Provide the [X, Y] coordinate of the cell's center where the given text is located.  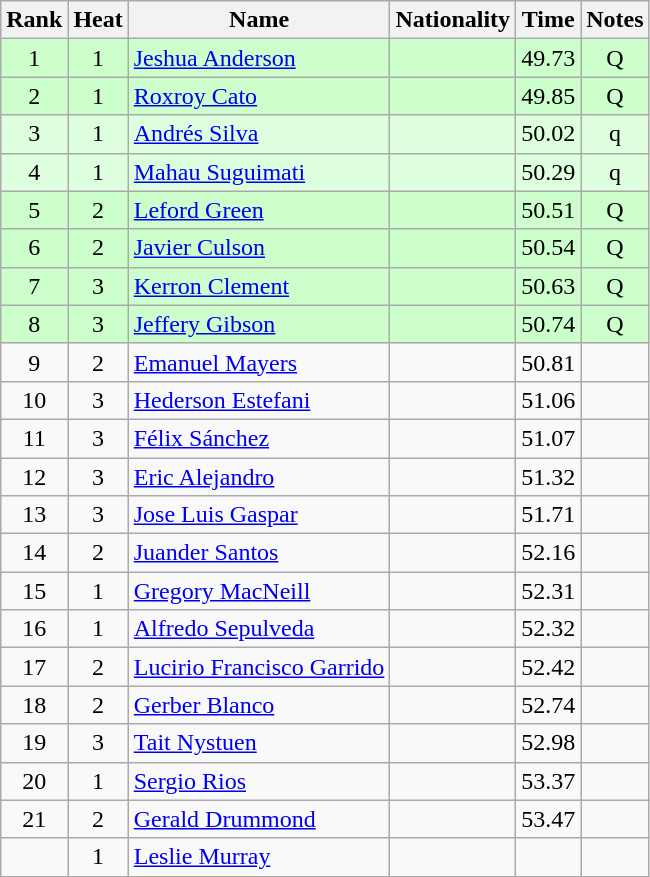
6 [34, 248]
Leslie Murray [259, 857]
Andrés Silva [259, 134]
21 [34, 819]
Eric Alejandro [259, 477]
Emanuel Mayers [259, 362]
15 [34, 591]
Sergio Rios [259, 781]
51.07 [548, 438]
Nationality [453, 20]
Jose Luis Gaspar [259, 515]
Juander Santos [259, 553]
53.47 [548, 819]
12 [34, 477]
52.42 [548, 667]
13 [34, 515]
Heat [98, 20]
5 [34, 210]
51.71 [548, 515]
Gregory MacNeill [259, 591]
52.31 [548, 591]
Gerber Blanco [259, 705]
49.85 [548, 96]
18 [34, 705]
Leford Green [259, 210]
11 [34, 438]
Gerald Drummond [259, 819]
Félix Sánchez [259, 438]
Notes [615, 20]
51.32 [548, 477]
Time [548, 20]
52.98 [548, 743]
16 [34, 629]
9 [34, 362]
51.06 [548, 400]
50.81 [548, 362]
Jeffery Gibson [259, 324]
53.37 [548, 781]
52.74 [548, 705]
Lucirio Francisco Garrido [259, 667]
14 [34, 553]
Name [259, 20]
19 [34, 743]
50.54 [548, 248]
Alfredo Sepulveda [259, 629]
52.32 [548, 629]
Javier Culson [259, 248]
17 [34, 667]
50.51 [548, 210]
52.16 [548, 553]
Kerron Clement [259, 286]
10 [34, 400]
4 [34, 172]
50.74 [548, 324]
8 [34, 324]
Hederson Estefani [259, 400]
49.73 [548, 58]
Roxroy Cato [259, 96]
7 [34, 286]
50.29 [548, 172]
50.02 [548, 134]
Jeshua Anderson [259, 58]
Mahau Suguimati [259, 172]
20 [34, 781]
50.63 [548, 286]
Rank [34, 20]
Tait Nystuen [259, 743]
